Extract the (x, y) coordinate from the center of the cell holding the provided text.  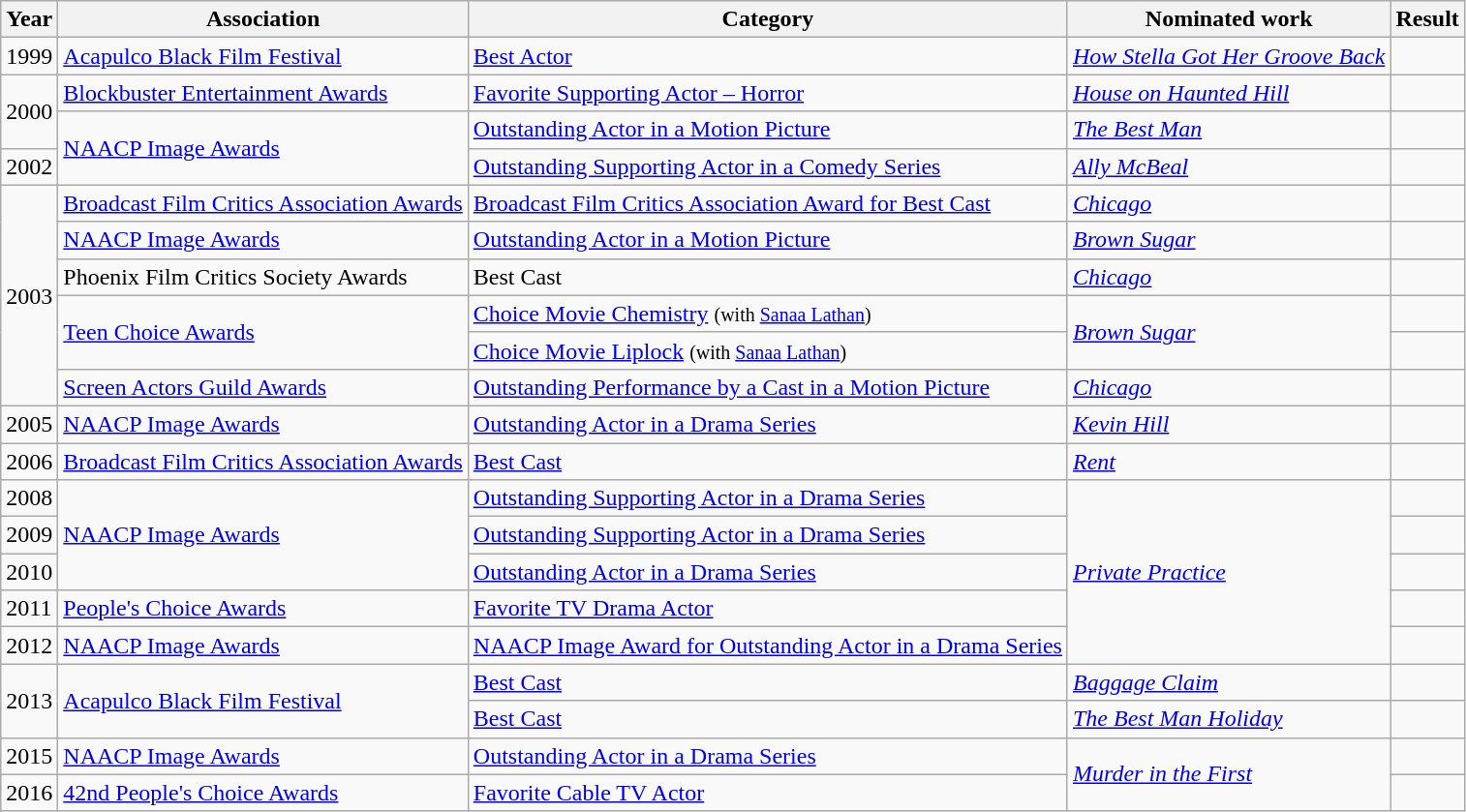
Teen Choice Awards (263, 332)
House on Haunted Hill (1228, 93)
2010 (29, 572)
Choice Movie Chemistry (with Sanaa Lathan) (767, 314)
Favorite Supporting Actor – Horror (767, 93)
Murder in the First (1228, 774)
2016 (29, 793)
Favorite TV Drama Actor (767, 609)
Ally McBeal (1228, 166)
Private Practice (1228, 572)
Favorite Cable TV Actor (767, 793)
2003 (29, 295)
The Best Man Holiday (1228, 719)
People's Choice Awards (263, 609)
Screen Actors Guild Awards (263, 387)
2013 (29, 701)
Broadcast Film Critics Association Award for Best Cast (767, 203)
How Stella Got Her Groove Back (1228, 56)
Baggage Claim (1228, 682)
2011 (29, 609)
2005 (29, 424)
1999 (29, 56)
Association (263, 19)
Kevin Hill (1228, 424)
Nominated work (1228, 19)
2002 (29, 166)
Phoenix Film Critics Society Awards (263, 277)
NAACP Image Award for Outstanding Actor in a Drama Series (767, 646)
Result (1427, 19)
Year (29, 19)
Outstanding Performance by a Cast in a Motion Picture (767, 387)
Choice Movie Liplock (with Sanaa Lathan) (767, 350)
The Best Man (1228, 130)
Outstanding Supporting Actor in a Comedy Series (767, 166)
Blockbuster Entertainment Awards (263, 93)
2012 (29, 646)
2015 (29, 756)
Category (767, 19)
Rent (1228, 462)
2009 (29, 535)
2008 (29, 498)
42nd People's Choice Awards (263, 793)
Best Actor (767, 56)
2000 (29, 111)
2006 (29, 462)
